Determine the (x, y) coordinate at the center of the cell enclosing the given text.  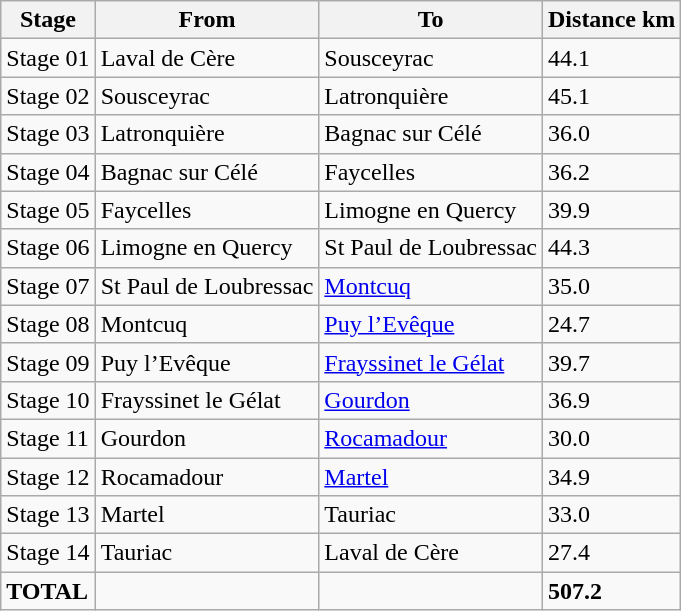
Stage 12 (48, 477)
Stage 09 (48, 362)
36.9 (612, 400)
Stage 13 (48, 515)
To (431, 20)
45.1 (612, 96)
34.9 (612, 477)
24.7 (612, 324)
35.0 (612, 286)
From (207, 20)
36.2 (612, 172)
507.2 (612, 591)
Stage 07 (48, 286)
44.3 (612, 248)
Stage (48, 20)
30.0 (612, 438)
Stage 03 (48, 134)
27.4 (612, 553)
Stage 01 (48, 58)
Stage 06 (48, 248)
Stage 05 (48, 210)
Stage 08 (48, 324)
44.1 (612, 58)
33.0 (612, 515)
Stage 11 (48, 438)
39.7 (612, 362)
Stage 04 (48, 172)
Distance km (612, 20)
Stage 02 (48, 96)
39.9 (612, 210)
TOTAL (48, 591)
Stage 14 (48, 553)
Stage 10 (48, 400)
36.0 (612, 134)
